Return [x, y] of the center of cell containing provided text 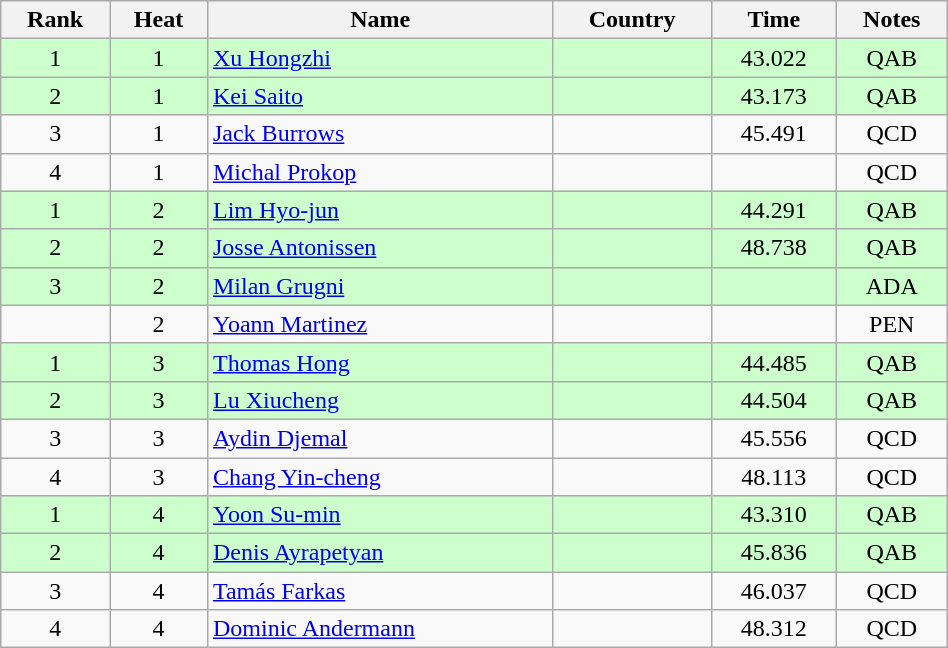
Heat [159, 20]
Notes [892, 20]
48.738 [774, 248]
43.173 [774, 96]
44.504 [774, 400]
Yoann Martinez [380, 324]
48.312 [774, 629]
Aydin Djemal [380, 438]
Thomas Hong [380, 362]
Country [632, 20]
Name [380, 20]
Denis Ayrapetyan [380, 553]
45.836 [774, 553]
Milan Grugni [380, 286]
45.556 [774, 438]
Kei Saito [380, 96]
44.291 [774, 210]
Time [774, 20]
Tamás Farkas [380, 591]
43.022 [774, 58]
PEN [892, 324]
Josse Antonissen [380, 248]
Lim Hyo-jun [380, 210]
48.113 [774, 477]
Xu Hongzhi [380, 58]
44.485 [774, 362]
Jack Burrows [380, 134]
43.310 [774, 515]
Chang Yin-cheng [380, 477]
ADA [892, 286]
Yoon Su-min [380, 515]
46.037 [774, 591]
Rank [56, 20]
45.491 [774, 134]
Dominic Andermann [380, 629]
Lu Xiucheng [380, 400]
Michal Prokop [380, 172]
